From the cell containing the given text, extract its center point as [X, Y] coordinate. 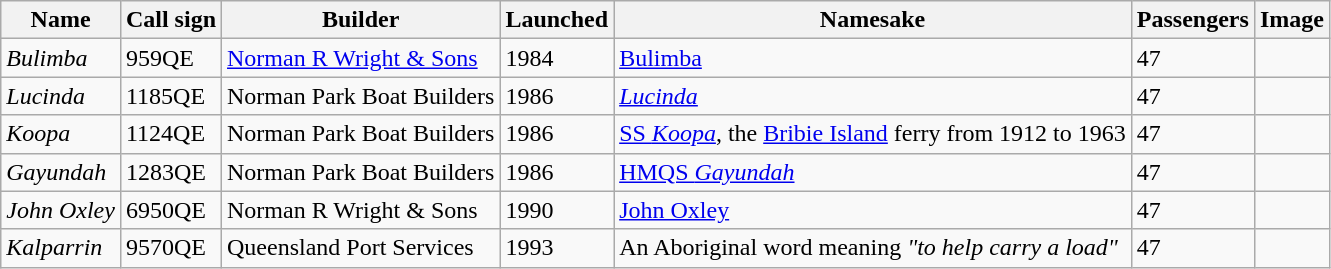
1185QE [170, 96]
959QE [170, 58]
SS Koopa, the Bribie Island ferry from 1912 to 1963 [873, 134]
Namesake [873, 20]
HMQS Gayundah [873, 172]
Koopa [61, 134]
Call sign [170, 20]
6950QE [170, 210]
1984 [557, 58]
Builder [361, 20]
1993 [557, 248]
Gayundah [61, 172]
Kalparrin [61, 248]
Passengers [1192, 20]
Image [1292, 20]
9570QE [170, 248]
1990 [557, 210]
Name [61, 20]
1124QE [170, 134]
Launched [557, 20]
An Aboriginal word meaning "to help carry a load" [873, 248]
1283QE [170, 172]
Queensland Port Services [361, 248]
